Find where the given text appears and provide that cell's center as [x, y] coordinate. 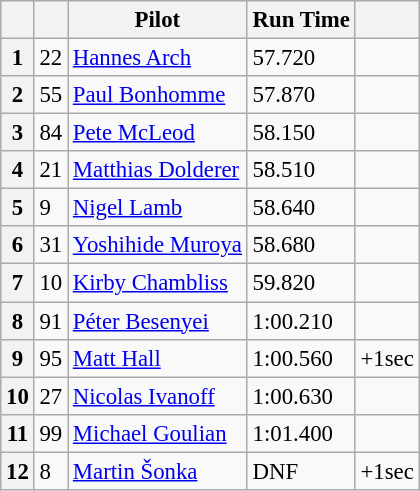
57.870 [301, 95]
DNF [301, 471]
1:00.630 [301, 396]
21 [50, 170]
3 [18, 133]
6 [18, 245]
55 [50, 95]
Nigel Lamb [158, 208]
Kirby Chambliss [158, 283]
Péter Besenyei [158, 321]
Matthias Dolderer [158, 170]
12 [18, 471]
59.820 [301, 283]
31 [50, 245]
58.150 [301, 133]
58.640 [301, 208]
95 [50, 358]
58.680 [301, 245]
Pilot [158, 20]
5 [18, 208]
99 [50, 433]
1:00.210 [301, 321]
Michael Goulian [158, 433]
7 [18, 283]
91 [50, 321]
Pete McLeod [158, 133]
Matt Hall [158, 358]
Yoshihide Muroya [158, 245]
84 [50, 133]
2 [18, 95]
58.510 [301, 170]
Run Time [301, 20]
Hannes Arch [158, 58]
57.720 [301, 58]
Nicolas Ivanoff [158, 396]
1:01.400 [301, 433]
27 [50, 396]
4 [18, 170]
1:00.560 [301, 358]
11 [18, 433]
Martin Šonka [158, 471]
1 [18, 58]
Paul Bonhomme [158, 95]
22 [50, 58]
